Output the [X, Y] coordinate of the center of the cell containing the given text.  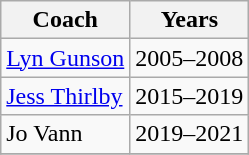
Jess Thirlby [66, 96]
2019–2021 [190, 134]
Coach [66, 20]
Years [190, 20]
2015–2019 [190, 96]
Lyn Gunson [66, 58]
2005–2008 [190, 58]
Jo Vann [66, 134]
